Identify which cell holds the provided text, then report its [X, Y] central coordinate. 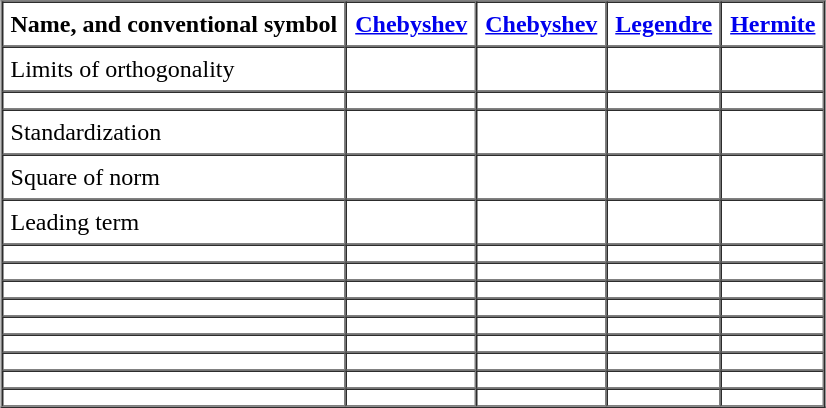
Square of norm [174, 176]
Legendre [664, 24]
Name, and conventional symbol [174, 24]
Leading term [174, 222]
Hermite [772, 24]
Limits of orthogonality [174, 68]
Standardization [174, 132]
